Scan for the cell matching the given text and deliver its [x, y] coordinate at center. 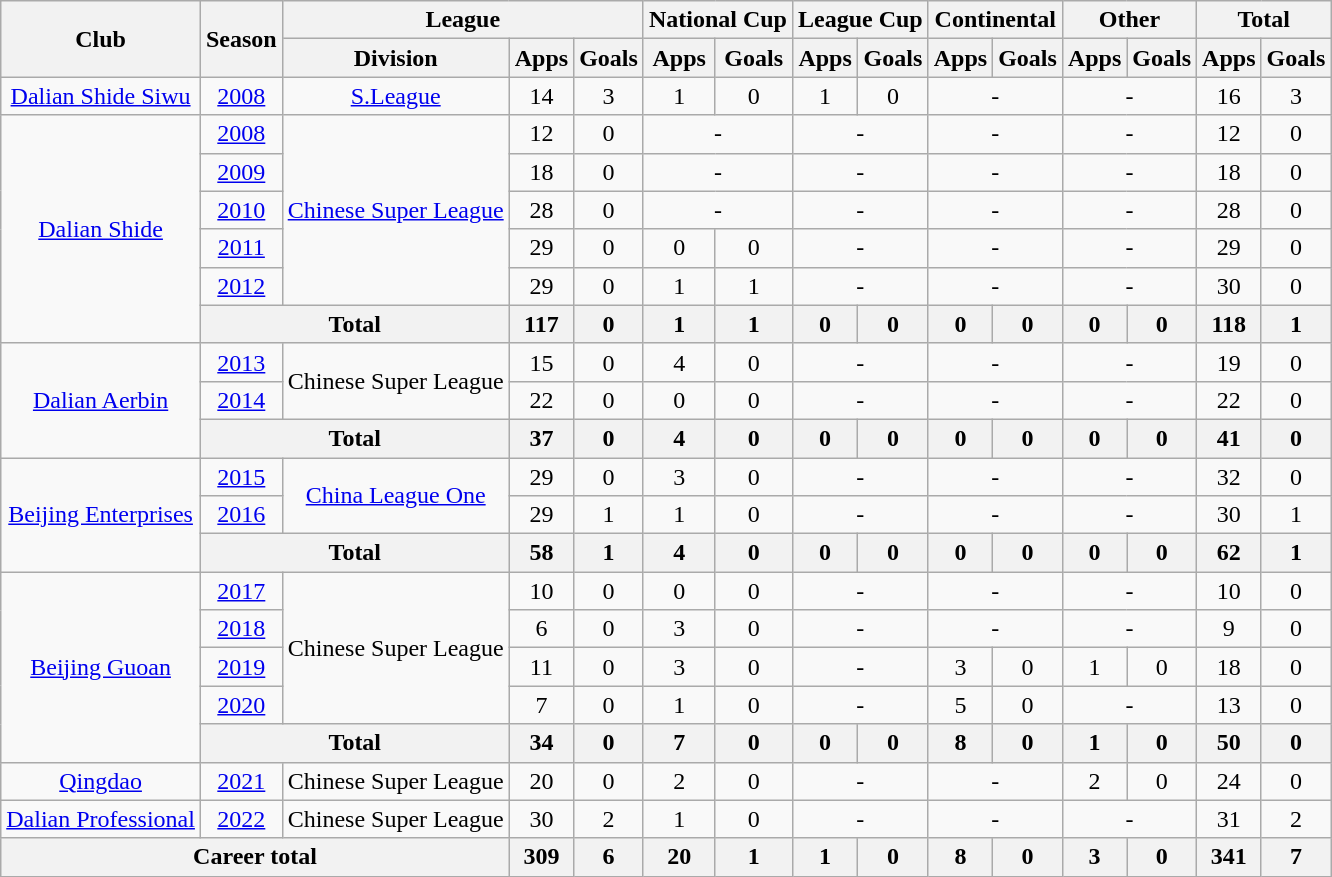
Club [101, 39]
16 [1229, 96]
S.League [396, 96]
11 [541, 667]
League Cup [860, 20]
League [462, 20]
2021 [241, 781]
118 [1229, 324]
31 [1229, 819]
Beijing Enterprises [101, 515]
117 [541, 324]
Dalian Shide [101, 229]
309 [541, 857]
2022 [241, 819]
41 [1229, 438]
2015 [241, 477]
Continental [995, 20]
Dalian Shide Siwu [101, 96]
9 [1229, 629]
2014 [241, 400]
37 [541, 438]
62 [1229, 553]
Beijing Guoan [101, 667]
341 [1229, 857]
2017 [241, 591]
14 [541, 96]
50 [1229, 743]
China League One [396, 496]
2011 [241, 248]
32 [1229, 477]
2016 [241, 515]
Career total [255, 857]
2019 [241, 667]
Dalian Professional [101, 819]
Other [1129, 20]
58 [541, 553]
National Cup [718, 20]
5 [960, 705]
19 [1229, 362]
Division [396, 58]
Season [241, 39]
2010 [241, 210]
13 [1229, 705]
15 [541, 362]
2012 [241, 286]
2018 [241, 629]
Qingdao [101, 781]
2013 [241, 362]
2020 [241, 705]
2009 [241, 172]
34 [541, 743]
Dalian Aerbin [101, 400]
24 [1229, 781]
